From the cell containing the given text, extract its center point as (X, Y) coordinate. 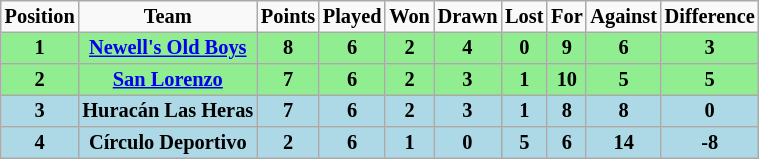
Team (168, 17)
Drawn (468, 17)
Won (409, 17)
For (566, 17)
9 (566, 48)
San Lorenzo (168, 80)
Círculo Deportivo (168, 143)
Difference (710, 17)
Newell's Old Boys (168, 48)
Position (40, 17)
14 (623, 143)
Against (623, 17)
Lost (524, 17)
Played (352, 17)
Points (288, 17)
-8 (710, 143)
Huracán Las Heras (168, 111)
10 (566, 80)
